Return (X, Y) of the center of cell containing provided text 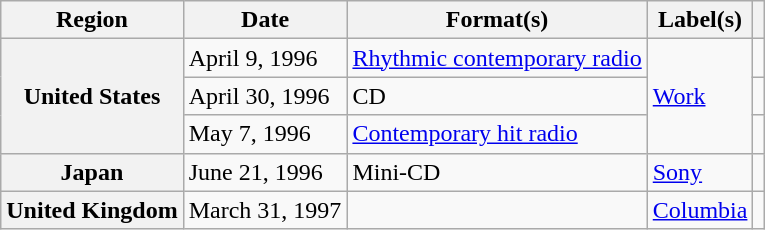
Mini-CD (497, 172)
April 9, 1996 (265, 58)
May 7, 1996 (265, 134)
United States (92, 96)
CD (497, 96)
June 21, 1996 (265, 172)
March 31, 1997 (265, 210)
Japan (92, 172)
Columbia (700, 210)
Label(s) (700, 20)
Sony (700, 172)
Work (700, 96)
Contemporary hit radio (497, 134)
Region (92, 20)
April 30, 1996 (265, 96)
Rhythmic contemporary radio (497, 58)
Date (265, 20)
United Kingdom (92, 210)
Format(s) (497, 20)
